Return the [x, y] coordinate for the center point of the cell that contains the specified text.  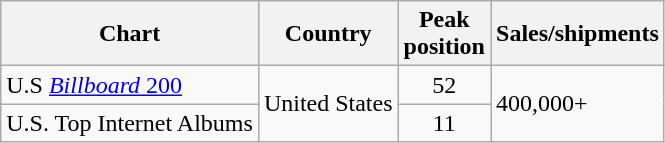
400,000+ [577, 104]
Chart [130, 34]
Country [328, 34]
11 [444, 123]
U.S. Top Internet Albums [130, 123]
Sales/shipments [577, 34]
United States [328, 104]
52 [444, 85]
U.S Billboard 200 [130, 85]
Peakposition [444, 34]
